Identify which cell holds the provided text, then report its (X, Y) central coordinate. 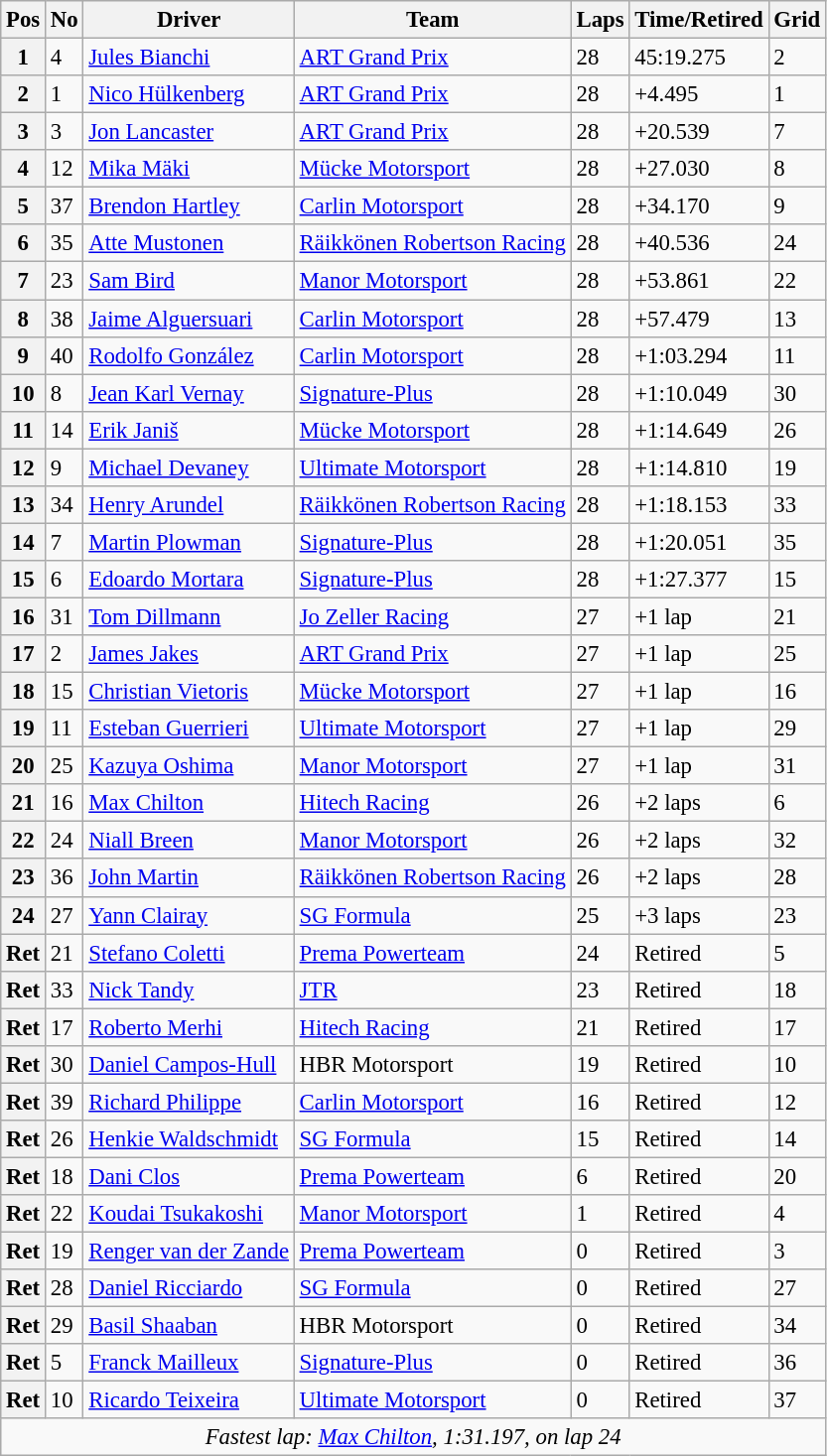
Esteban Guerrieri (189, 728)
Basil Shaaban (189, 1326)
+1:27.377 (699, 580)
No (65, 20)
Franck Mailleux (189, 1363)
JTR (433, 990)
Brendon Hartley (189, 206)
Richard Philippe (189, 1102)
Koudai Tsukakoshi (189, 1214)
Pos (24, 20)
Max Chilton (189, 803)
32 (796, 841)
John Martin (189, 878)
Jules Bianchi (189, 58)
Michael Devaney (189, 467)
Time/Retired (699, 20)
Daniel Campos-Hull (189, 1065)
Rodolfo González (189, 355)
Team (433, 20)
45:19.275 (699, 58)
Atte Mustonen (189, 243)
+20.539 (699, 132)
Yann Clairay (189, 915)
+1:18.153 (699, 505)
Ricardo Teixeira (189, 1400)
Driver (189, 20)
Grid (796, 20)
Jaime Alguersuari (189, 319)
Martin Plowman (189, 542)
Dani Clos (189, 1176)
+3 laps (699, 915)
+53.861 (699, 281)
Tom Dillmann (189, 616)
Sam Bird (189, 281)
Nick Tandy (189, 990)
Mika Mäki (189, 169)
+27.030 (699, 169)
+34.170 (699, 206)
Jo Zeller Racing (433, 616)
+1:14.810 (699, 467)
Christian Vietoris (189, 692)
Renger van der Zande (189, 1252)
+1:10.049 (699, 393)
Daniel Ricciardo (189, 1288)
+4.495 (699, 94)
Niall Breen (189, 841)
Stefano Coletti (189, 953)
+57.479 (699, 319)
Roberto Merhi (189, 1027)
Edoardo Mortara (189, 580)
+1:03.294 (699, 355)
+1:20.051 (699, 542)
James Jakes (189, 654)
Nico Hülkenberg (189, 94)
40 (65, 355)
+1:14.649 (699, 430)
+40.536 (699, 243)
Henry Arundel (189, 505)
39 (65, 1102)
Kazuya Oshima (189, 766)
Erik Janiš (189, 430)
Laps (600, 20)
38 (65, 319)
Jon Lancaster (189, 132)
Jean Karl Vernay (189, 393)
Henkie Waldschmidt (189, 1139)
